Return the [x, y] coordinate for the center point of the cell that contains the specified text.  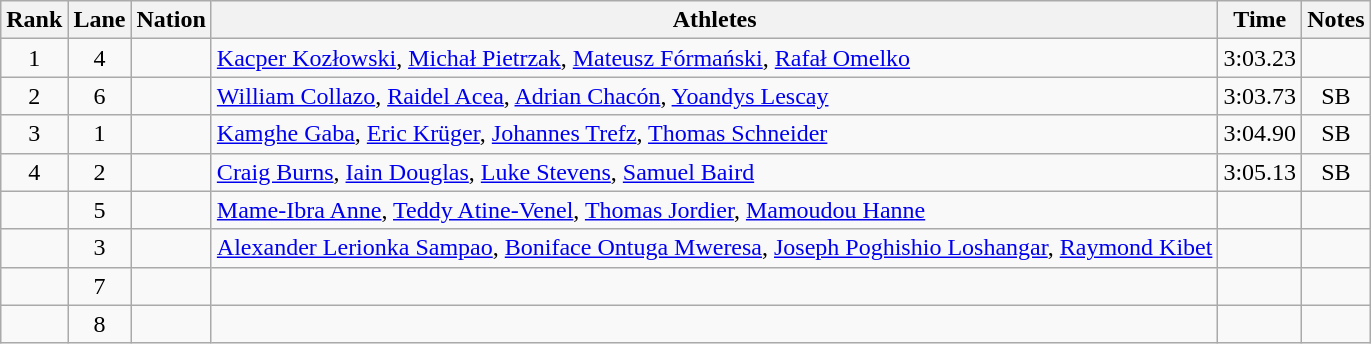
Rank [34, 20]
Craig Burns, Iain Douglas, Luke Stevens, Samuel Baird [714, 172]
3:03.23 [1260, 58]
7 [100, 286]
8 [100, 324]
Kacper Kozłowski, Michał Pietrzak, Mateusz Fórmański, Rafał Omelko [714, 58]
Athletes [714, 20]
3:05.13 [1260, 172]
Kamghe Gaba, Eric Krüger, Johannes Trefz, Thomas Schneider [714, 134]
Lane [100, 20]
Notes [1336, 20]
5 [100, 210]
Nation [171, 20]
3:03.73 [1260, 96]
3:04.90 [1260, 134]
6 [100, 96]
William Collazo, Raidel Acea, Adrian Chacón, Yoandys Lescay [714, 96]
Alexander Lerionka Sampao, Boniface Ontuga Mweresa, Joseph Poghishio Loshangar, Raymond Kibet [714, 248]
Mame-Ibra Anne, Teddy Atine-Venel, Thomas Jordier, Mamoudou Hanne [714, 210]
Time [1260, 20]
